Locate the cell with the specified text and output its [x, y] center coordinate. 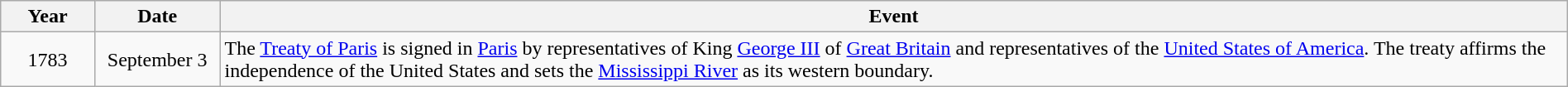
September 3 [157, 60]
Date [157, 17]
1783 [48, 60]
Event [893, 17]
Year [48, 17]
